Pinpoint the cell where the given text exists, returning its (x, y) midpoint coordinate. 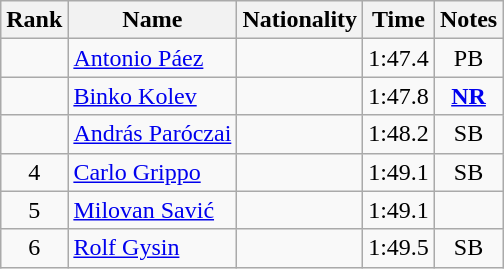
Nationality (300, 20)
Milovan Savić (152, 210)
Notes (468, 20)
András Paróczai (152, 134)
Rank (34, 20)
NR (468, 96)
Binko Kolev (152, 96)
Carlo Grippo (152, 172)
Time (399, 20)
1:48.2 (399, 134)
4 (34, 172)
5 (34, 210)
Antonio Páez (152, 58)
1:47.4 (399, 58)
1:47.8 (399, 96)
Rolf Gysin (152, 248)
Name (152, 20)
PB (468, 58)
1:49.5 (399, 248)
6 (34, 248)
